Provide the (x, y) coordinate of the cell's center where the given text is located.  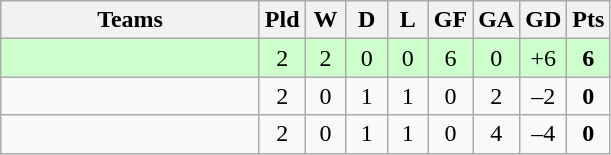
Pts (588, 20)
L (408, 20)
Pld (282, 20)
–2 (544, 96)
GD (544, 20)
4 (496, 134)
D (366, 20)
Teams (130, 20)
–4 (544, 134)
+6 (544, 58)
GA (496, 20)
GF (450, 20)
W (326, 20)
